Pinpoint the cell where the given text exists, returning its [X, Y] midpoint coordinate. 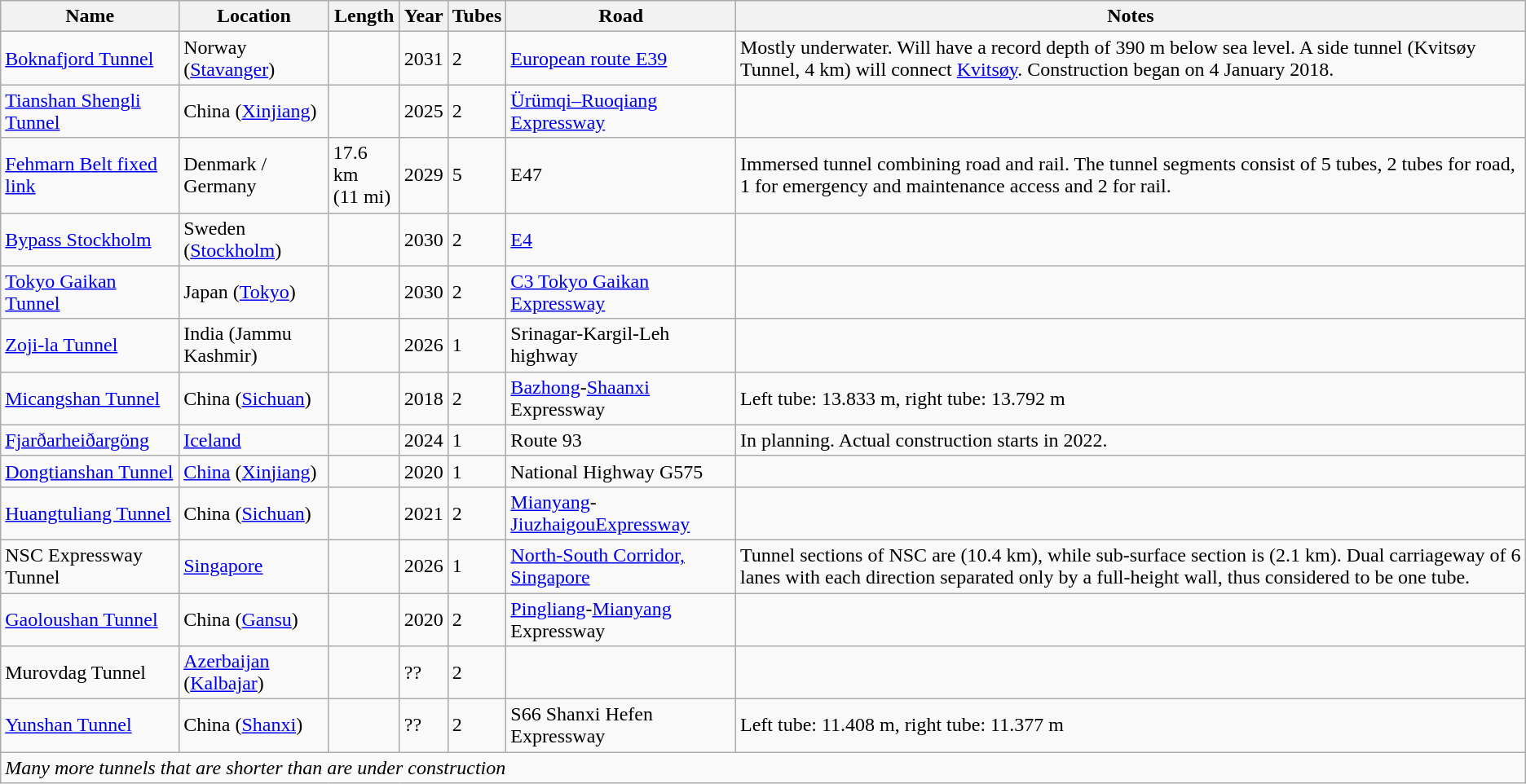
Year [424, 16]
Left tube: 11.408 m, right tube: 11.377 m [1130, 725]
Route 93 [621, 440]
2018 [424, 398]
Singapore [254, 566]
Dongtianshan Tunnel [90, 471]
2024 [424, 440]
Fjarðarheiðargöng [90, 440]
2025 [424, 111]
Name [90, 16]
China (Gansu) [254, 619]
European route E39 [621, 59]
2029 [424, 175]
Many more tunnels that are shorter than are under construction [763, 768]
Norway (Stavanger) [254, 59]
Tokyo Gaikan Tunnel [90, 292]
5 [477, 175]
Iceland [254, 440]
India (Jammu Kashmir) [254, 346]
Fehmarn Belt fixed link [90, 175]
E4 [621, 240]
China (Shanxi) [254, 725]
In planning. Actual construction starts in 2022. [1130, 440]
Tubes [477, 16]
Denmark / Germany [254, 175]
E47 [621, 175]
National Highway G575 [621, 471]
Ürümqi–Ruoqiang Expressway [621, 111]
Murovdag Tunnel [90, 673]
Boknafjord Tunnel [90, 59]
Zoji-la Tunnel [90, 346]
Notes [1130, 16]
Pingliang-Mianyang Expressway [621, 619]
2031 [424, 59]
Tianshan Shengli Tunnel [90, 111]
S66 Shanxi Hefen Expressway [621, 725]
Azerbaijan (Kalbajar) [254, 673]
North-South Corridor, Singapore [621, 566]
Gaoloushan Tunnel [90, 619]
Left tube: 13.833 m, right tube: 13.792 m [1130, 398]
Yunshan Tunnel [90, 725]
Road [621, 16]
Bypass Stockholm [90, 240]
C3 Tokyo Gaikan Expressway [621, 292]
17.6 km(11 mi) [364, 175]
Location [254, 16]
Mianyang-JiuzhaigouExpressway [621, 513]
Micangshan Tunnel [90, 398]
Huangtuliang Tunnel [90, 513]
NSC Expressway Tunnel [90, 566]
Japan (Tokyo) [254, 292]
Srinagar-Kargil-Leh highway [621, 346]
2021 [424, 513]
Bazhong-Shaanxi Expressway [621, 398]
Length [364, 16]
Sweden (Stockholm) [254, 240]
